Return [x, y] of the center of cell containing provided text 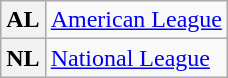
American League [136, 20]
NL [23, 58]
AL [23, 20]
National League [136, 58]
